Determine the (X, Y) coordinate at the center of the cell enclosing the given text.  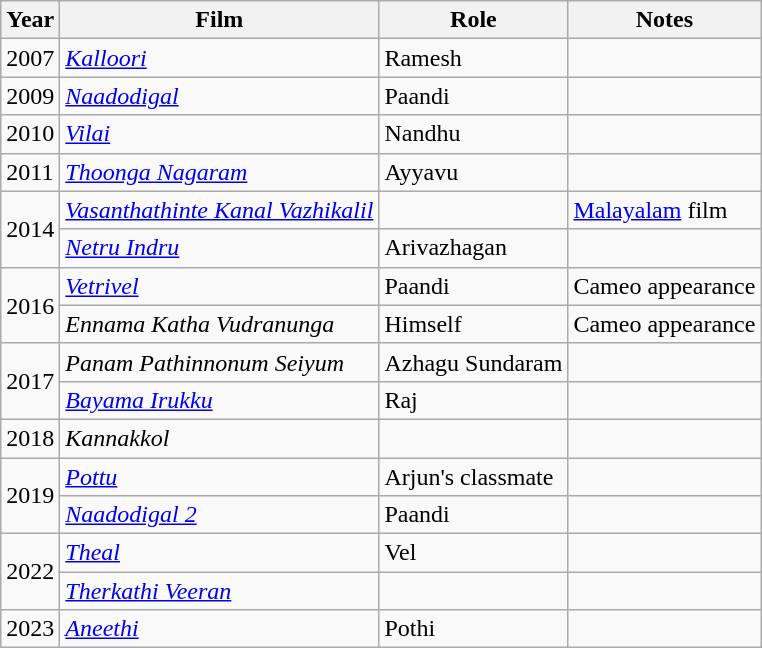
Malayalam film (664, 210)
Year (30, 20)
2010 (30, 134)
Vilai (220, 134)
Therkathi Veeran (220, 591)
Aneethi (220, 629)
Ramesh (474, 58)
Vetrivel (220, 286)
Kannakkol (220, 438)
Kalloori (220, 58)
Nandhu (474, 134)
Netru Indru (220, 248)
Panam Pathinnonum Seiyum (220, 362)
Vel (474, 553)
Ennama Katha Vudranunga (220, 324)
Bayama Irukku (220, 400)
2022 (30, 572)
Arjun's classmate (474, 477)
Arivazhagan (474, 248)
2023 (30, 629)
Himself (474, 324)
Theal (220, 553)
Notes (664, 20)
Pottu (220, 477)
Thoonga Nagaram (220, 172)
Vasanthathinte Kanal Vazhikalil (220, 210)
2018 (30, 438)
2019 (30, 496)
Azhagu Sundaram (474, 362)
Role (474, 20)
Ayyavu (474, 172)
Pothi (474, 629)
2011 (30, 172)
Raj (474, 400)
2017 (30, 381)
2014 (30, 229)
Naadodigal (220, 96)
2007 (30, 58)
2009 (30, 96)
Film (220, 20)
Naadodigal 2 (220, 515)
2016 (30, 305)
